Determine the (x, y) coordinate at the center of the cell enclosing the given text.  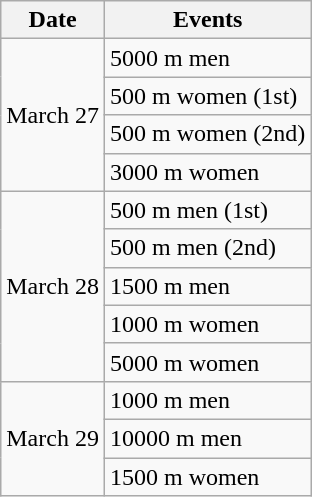
1500 m men (207, 286)
10000 m men (207, 438)
3000 m women (207, 172)
5000 m women (207, 362)
March 28 (53, 286)
1500 m women (207, 477)
March 27 (53, 115)
Events (207, 20)
500 m women (1st) (207, 96)
Date (53, 20)
March 29 (53, 438)
500 m men (1st) (207, 210)
500 m men (2nd) (207, 248)
1000 m men (207, 400)
1000 m women (207, 324)
500 m women (2nd) (207, 134)
5000 m men (207, 58)
